Output the [X, Y] coordinate of the center of the cell containing the given text.  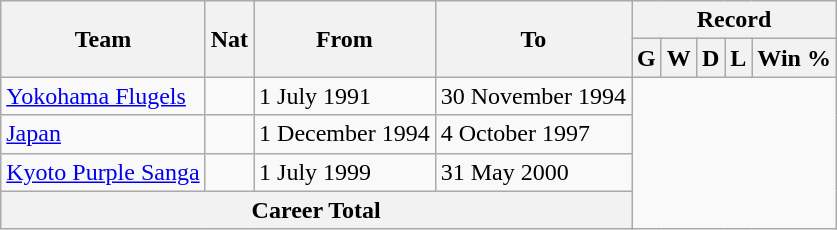
1 December 1994 [345, 134]
D [710, 58]
W [678, 58]
30 November 1994 [533, 96]
1 July 1999 [345, 172]
Japan [103, 134]
Kyoto Purple Sanga [103, 172]
L [738, 58]
Yokohama Flugels [103, 96]
1 July 1991 [345, 96]
4 October 1997 [533, 134]
Nat [229, 39]
To [533, 39]
Win % [794, 58]
Team [103, 39]
G [647, 58]
31 May 2000 [533, 172]
From [345, 39]
Record [734, 20]
Career Total [316, 210]
